Provide the [x, y] coordinate of the cell's center where the given text is located.  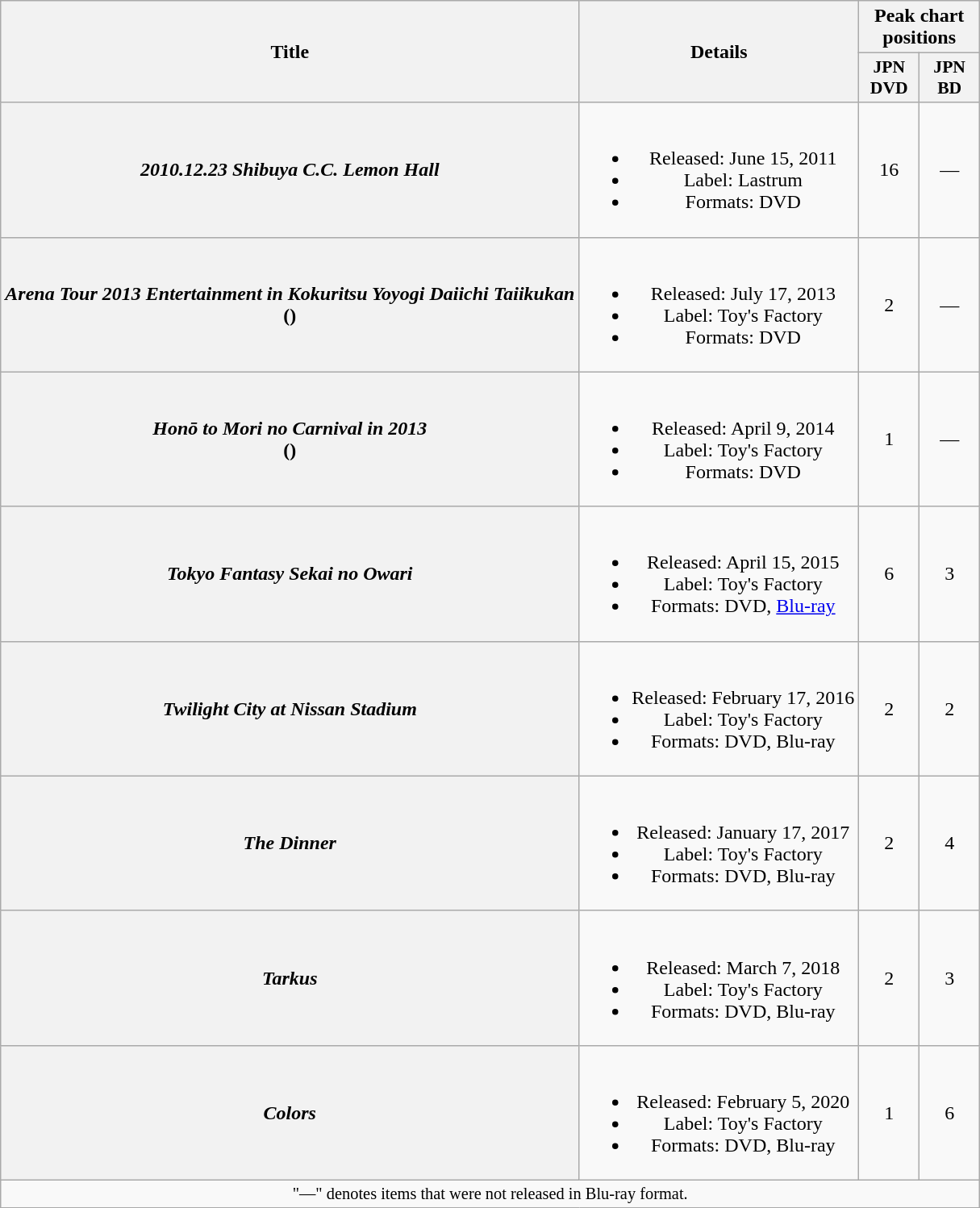
Released: January 17, 2017 Label: Toy's FactoryFormats: DVD, Blu-ray [719, 844]
Colors [290, 1113]
4 [950, 844]
The Dinner [290, 844]
Details [719, 52]
Released: April 15, 2015 Label: Toy's FactoryFormats: DVD, Blu-ray [719, 574]
16 [889, 169]
Twilight City at Nissan Stadium [290, 708]
JPNDVD [889, 77]
Released: June 15, 2011 Label: LastrumFormats: DVD [719, 169]
Released: April 9, 2014 Label: Toy's FactoryFormats: DVD [719, 439]
Tarkus [290, 977]
Honō to Mori no Carnival in 2013() [290, 439]
Released: February 17, 2016 Label: Toy's FactoryFormats: DVD, Blu-ray [719, 708]
"—" denotes items that were not released in Blu-ray format. [490, 1193]
JPNBD [950, 77]
Title [290, 52]
Released: March 7, 2018 Label: Toy's FactoryFormats: DVD, Blu-ray [719, 977]
Tokyo Fantasy Sekai no Owari [290, 574]
Released: February 5, 2020 Label: Toy's FactoryFormats: DVD, Blu-ray [719, 1113]
Peak chartpositions [920, 27]
2010.12.23 Shibuya C.C. Lemon Hall [290, 169]
Arena Tour 2013 Entertainment in Kokuritsu Yoyogi Daiichi Taiikukan() [290, 305]
Released: July 17, 2013 Label: Toy's FactoryFormats: DVD [719, 305]
